Locate the cell with the specified text and output its [x, y] center coordinate. 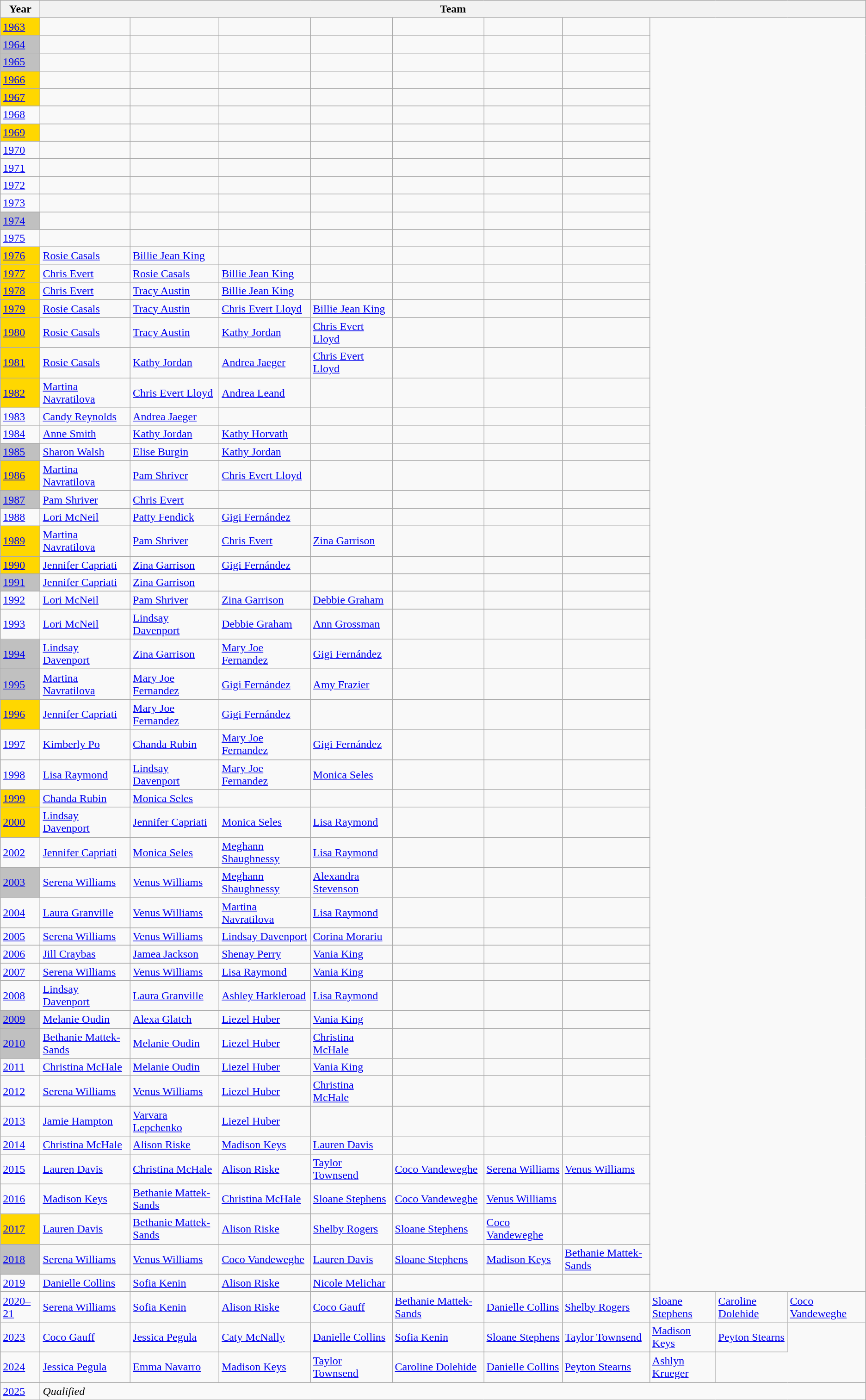
Ashley Harkleroad [265, 996]
Shenay Perry [265, 954]
1991 [20, 583]
1963 [20, 27]
1966 [20, 80]
1969 [20, 132]
2016 [20, 1199]
1999 [20, 798]
2014 [20, 1145]
Patty Fendick [175, 517]
Jamea Jackson [175, 954]
1977 [20, 274]
Ann Grossman [352, 624]
Qualified [453, 1391]
1985 [20, 452]
2012 [20, 1091]
1992 [20, 600]
1988 [20, 517]
2002 [20, 852]
Candy Reynolds [85, 417]
Alexa Glatch [175, 1020]
Emma Navarro [175, 1367]
1976 [20, 256]
1987 [20, 499]
2004 [20, 913]
2011 [20, 1067]
1973 [20, 203]
Alexandra Stevenson [352, 882]
Sharon Walsh [85, 452]
Amy Frazier [352, 684]
2009 [20, 1020]
1978 [20, 291]
Anne Smith [85, 434]
2015 [20, 1169]
1997 [20, 744]
1982 [20, 392]
Caty McNally [265, 1337]
1974 [20, 221]
2025 [20, 1391]
1975 [20, 238]
1970 [20, 150]
1967 [20, 97]
2019 [20, 1283]
1965 [20, 62]
Corina Morariu [352, 936]
2003 [20, 882]
Kimberly Po [85, 744]
1980 [20, 332]
Kathy Horvath [265, 434]
1995 [20, 684]
Team [453, 9]
Ashlyn Krueger [683, 1367]
1968 [20, 115]
1971 [20, 168]
2007 [20, 971]
1972 [20, 185]
1981 [20, 363]
1989 [20, 541]
1994 [20, 654]
Jamie Hampton [85, 1121]
2008 [20, 996]
Varvara Lepchenko [175, 1121]
1990 [20, 565]
1979 [20, 309]
2010 [20, 1043]
1983 [20, 417]
1998 [20, 775]
2006 [20, 954]
Jill Craybas [85, 954]
1993 [20, 624]
2018 [20, 1259]
Nicole Melichar [352, 1283]
Elise Burgin [175, 452]
2020–21 [20, 1307]
Year [20, 9]
2013 [20, 1121]
2005 [20, 936]
2024 [20, 1367]
1986 [20, 476]
2000 [20, 822]
1964 [20, 44]
1996 [20, 715]
Andrea Leand [265, 392]
1984 [20, 434]
2017 [20, 1229]
2023 [20, 1337]
